Capture the cell that displays the provided text and extract its [X, Y] central coordinate. 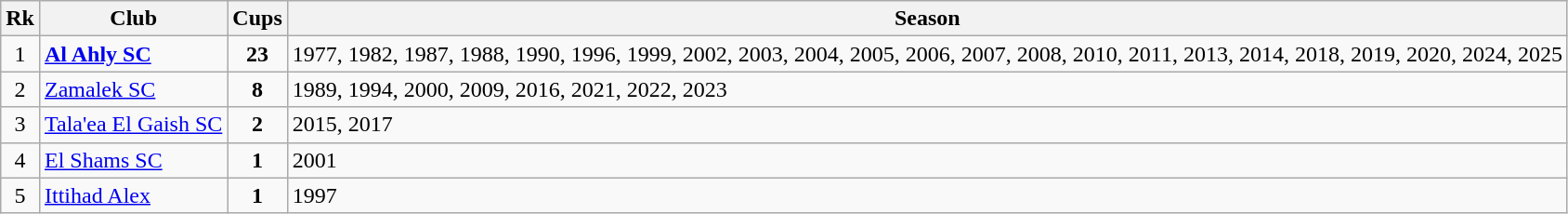
23 [257, 54]
Zamalek SC [133, 89]
Season [927, 19]
3 [20, 125]
2001 [927, 160]
1977, 1982, 1987, 1988, 1990, 1996, 1999, 2002, 2003, 2004, 2005, 2006, 2007, 2008, 2010, 2011, 2013, 2014, 2018, 2019, 2020, 2024, 2025 [927, 54]
8 [257, 89]
Cups [257, 19]
1997 [927, 195]
5 [20, 195]
Al Ahly SC [133, 54]
2015, 2017 [927, 125]
Club [133, 19]
1989, 1994, 2000, 2009, 2016, 2021, 2022, 2023 [927, 89]
Tala'ea El Gaish SC [133, 125]
Rk [20, 19]
Ittihad Alex [133, 195]
4 [20, 160]
El Shams SC [133, 160]
